Pinpoint the cell where the given text exists, returning its (X, Y) midpoint coordinate. 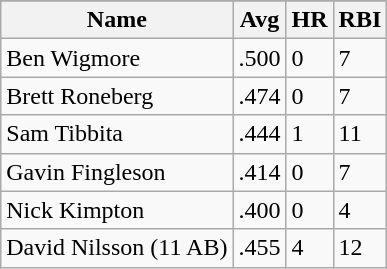
.444 (260, 134)
Gavin Fingleson (117, 172)
.500 (260, 58)
.414 (260, 172)
12 (360, 248)
Name (117, 20)
1 (310, 134)
Nick Kimpton (117, 210)
.400 (260, 210)
HR (310, 20)
.455 (260, 248)
David Nilsson (11 AB) (117, 248)
11 (360, 134)
Avg (260, 20)
RBI (360, 20)
.474 (260, 96)
Brett Roneberg (117, 96)
Sam Tibbita (117, 134)
Ben Wigmore (117, 58)
